Provide the (x, y) coordinate of the cell's center where the given text is located.  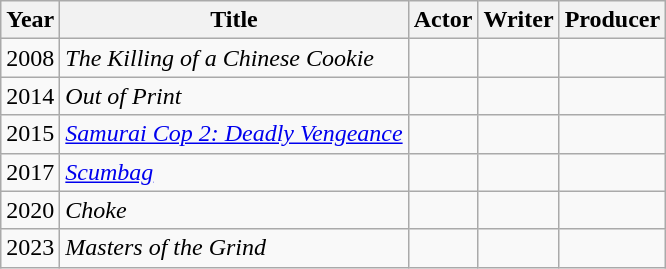
Writer (518, 20)
2023 (30, 248)
The Killing of a Chinese Cookie (234, 58)
2020 (30, 210)
2008 (30, 58)
Actor (443, 20)
Year (30, 20)
Title (234, 20)
Scumbag (234, 172)
2015 (30, 134)
Out of Print (234, 96)
2014 (30, 96)
Producer (612, 20)
Masters of the Grind (234, 248)
Samurai Cop 2: Deadly Vengeance (234, 134)
2017 (30, 172)
Choke (234, 210)
